For the text-containing cell, return its midpoint in (X, Y) coordinate format. 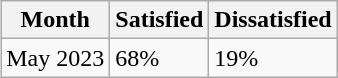
19% (273, 58)
68% (160, 58)
May 2023 (56, 58)
Dissatisfied (273, 20)
Month (56, 20)
Satisfied (160, 20)
